Return [X, Y] of the center of cell containing provided text 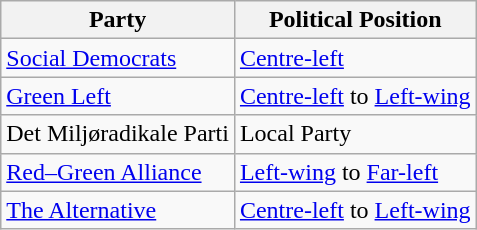
Centre-left [355, 58]
Det Miljøradikale Parti [118, 134]
Red–Green Alliance [118, 172]
Party [118, 20]
Left-wing to Far-left [355, 172]
Local Party [355, 134]
Green Left [118, 96]
Social Democrats [118, 58]
Political Position [355, 20]
The Alternative [118, 210]
